Identify which cell holds the provided text, then report its [x, y] central coordinate. 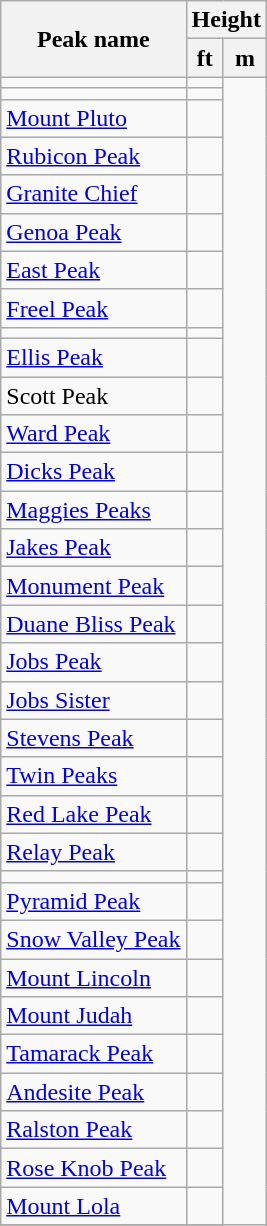
Granite Chief [94, 194]
Snow Valley Peak [94, 939]
Pyramid Peak [94, 901]
Jobs Sister [94, 700]
Monument Peak [94, 586]
Ralston Peak [94, 1130]
Freel Peak [94, 308]
m [244, 58]
Peak name [94, 39]
East Peak [94, 270]
Tamarack Peak [94, 1054]
Maggies Peaks [94, 510]
Mount Lola [94, 1206]
Genoa Peak [94, 232]
Jakes Peak [94, 548]
Rose Knob Peak [94, 1168]
Height [226, 20]
Ellis Peak [94, 357]
Scott Peak [94, 395]
Red Lake Peak [94, 814]
Rubicon Peak [94, 156]
Mount Lincoln [94, 977]
Mount Judah [94, 1016]
Mount Pluto [94, 118]
Duane Bliss Peak [94, 624]
Ward Peak [94, 434]
Relay Peak [94, 852]
Twin Peaks [94, 776]
Dicks Peak [94, 472]
Jobs Peak [94, 662]
Stevens Peak [94, 738]
Andesite Peak [94, 1092]
ft [204, 58]
